Find where the given text appears and provide that cell's center as [X, Y] coordinate. 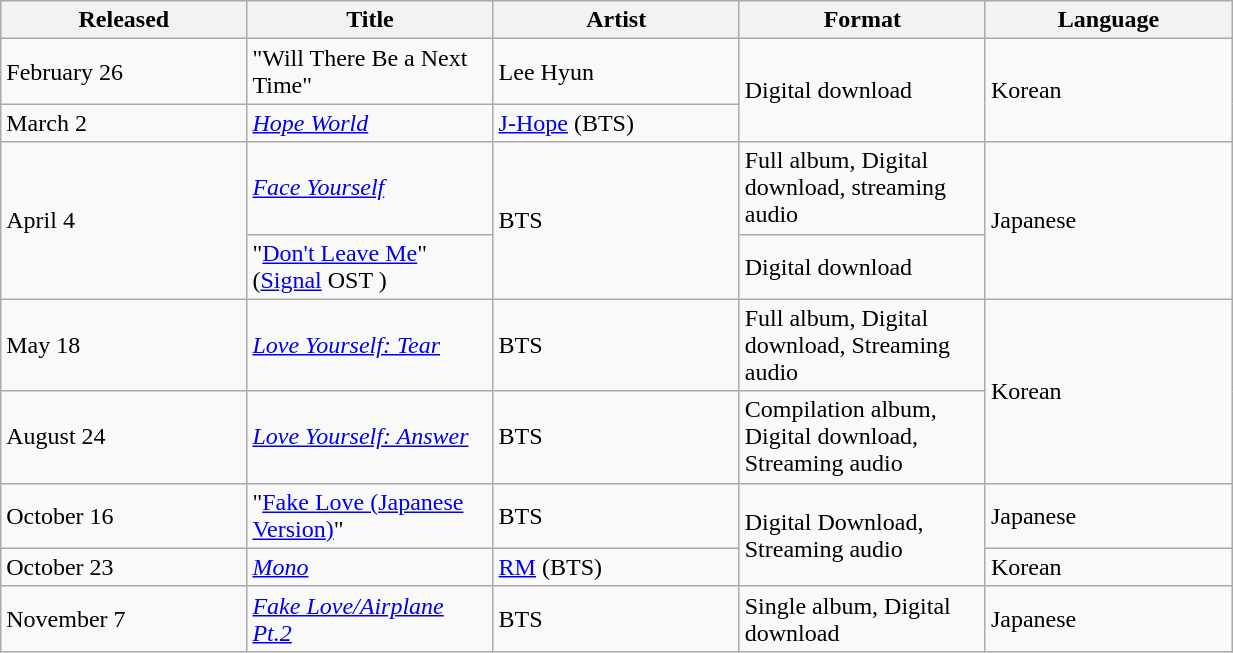
RM (BTS) [616, 567]
"Don't Leave Me" (Signal OST ) [370, 266]
Digital Download, Streaming audio [862, 534]
November 7 [124, 618]
Artist [616, 20]
Lee Hyun [616, 72]
Fake Love/Airplane Pt.2 [370, 618]
Love Yourself: Tear [370, 345]
Released [124, 20]
August 24 [124, 437]
Hope World [370, 123]
Full album, Digital download, Streaming audio [862, 345]
March 2 [124, 123]
Format [862, 20]
Title [370, 20]
October 23 [124, 567]
May 18 [124, 345]
J-Hope (BTS) [616, 123]
Love Yourself: Answer [370, 437]
"Fake Love (Japanese Version)" [370, 516]
Mono [370, 567]
Full album, Digital download, streaming audio [862, 188]
Compilation album, Digital download, Streaming audio [862, 437]
Single album, Digital download [862, 618]
October 16 [124, 516]
Face Yourself [370, 188]
April 4 [124, 220]
February 26 [124, 72]
Language [1108, 20]
"Will There Be a Next Time" [370, 72]
